Determine the (x, y) coordinate at the center of the cell enclosing the given text.  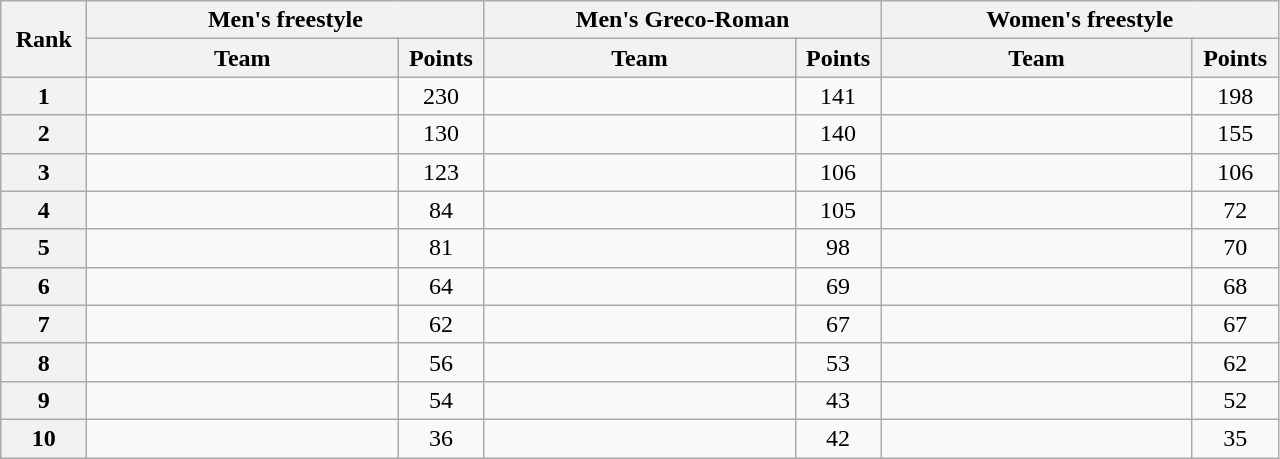
3 (44, 172)
5 (44, 248)
141 (838, 96)
Rank (44, 39)
Men's freestyle (286, 20)
54 (441, 400)
35 (1235, 438)
52 (1235, 400)
Women's freestyle (1080, 20)
84 (441, 210)
1 (44, 96)
56 (441, 362)
Men's Greco-Roman (682, 20)
81 (441, 248)
105 (838, 210)
68 (1235, 286)
6 (44, 286)
8 (44, 362)
64 (441, 286)
7 (44, 324)
69 (838, 286)
53 (838, 362)
72 (1235, 210)
98 (838, 248)
70 (1235, 248)
140 (838, 134)
198 (1235, 96)
4 (44, 210)
2 (44, 134)
42 (838, 438)
123 (441, 172)
130 (441, 134)
43 (838, 400)
230 (441, 96)
9 (44, 400)
36 (441, 438)
10 (44, 438)
155 (1235, 134)
